Capture the cell that displays the provided text and extract its [X, Y] central coordinate. 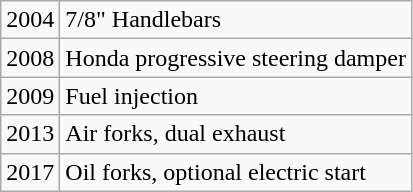
2004 [30, 20]
2008 [30, 58]
Air forks, dual exhaust [236, 134]
2013 [30, 134]
2017 [30, 172]
7/8" Handlebars [236, 20]
Fuel injection [236, 96]
2009 [30, 96]
Honda progressive steering damper [236, 58]
Oil forks, optional electric start [236, 172]
